Detect which cell encompasses the target text, then output its [x, y] center coordinate. 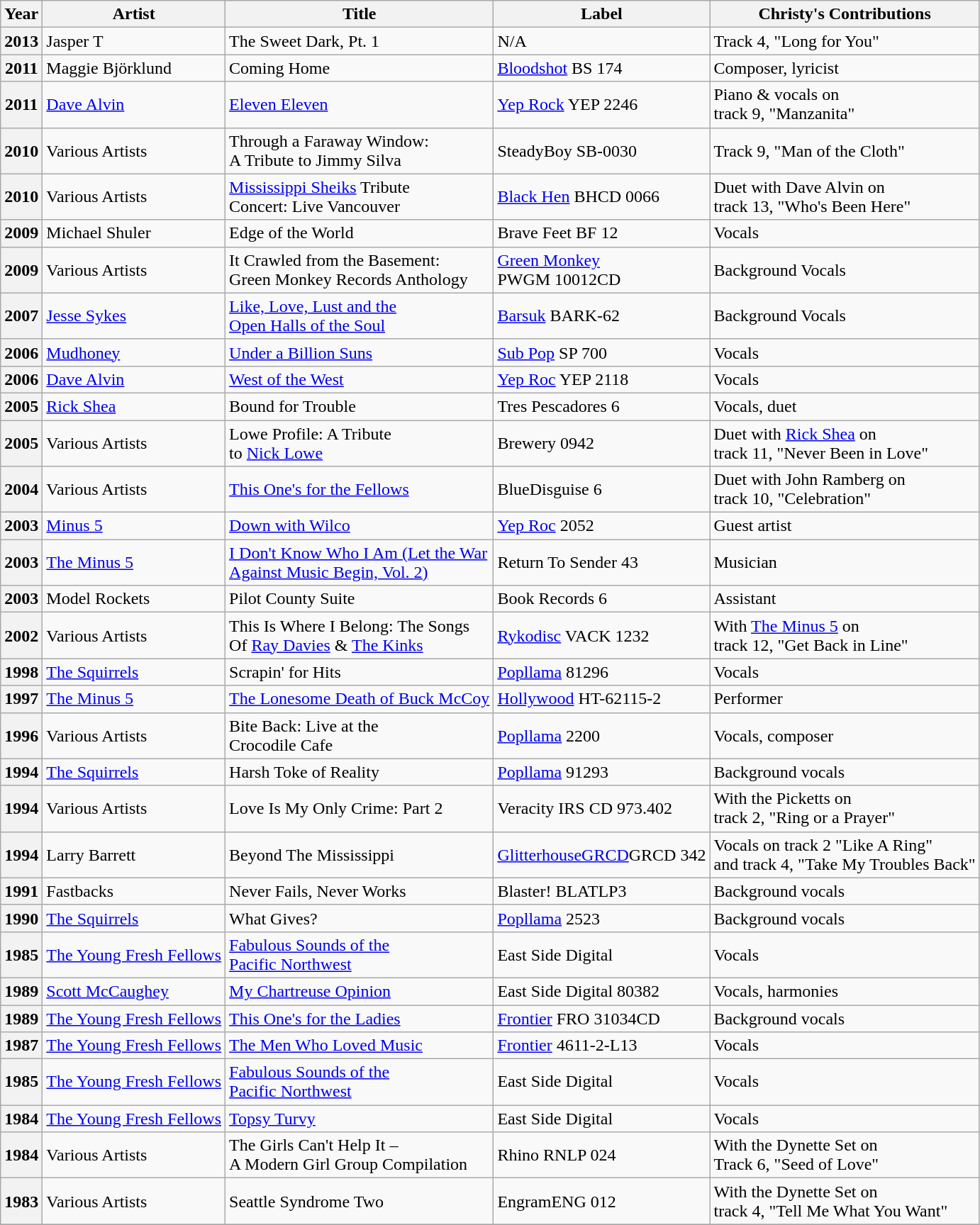
Never Fails, Never Works [360, 891]
Lowe Profile: A Tribute to Nick Lowe [360, 442]
Popllama 2523 [601, 918]
East Side Digital 80382 [601, 991]
Michael Shuler [134, 233]
Harsh Toke of Reality [360, 772]
Under a Billion Suns [360, 352]
Bite Back: Live at the Crocodile Cafe [360, 736]
SteadyBoy SB-0030 [601, 150]
West of the West [360, 379]
Rick Shea [134, 406]
Frontier FRO 31034CD [601, 1019]
With the Dynette Set on Track 6, "Seed of Love" [845, 1156]
With the Picketts on track 2, "Ring or a Prayer" [845, 808]
2002 [21, 635]
N/A [601, 41]
Yep Roc 2052 [601, 526]
Down with Wilco [360, 526]
Through a Faraway Window: A Tribute to Jimmy Silva [360, 150]
Barsuk BARK-62 [601, 316]
Assistant [845, 599]
1997 [21, 699]
Topsy Turvy [360, 1119]
Label [601, 14]
What Gives? [360, 918]
Musician [845, 563]
Rhino RNLP 024 [601, 1156]
Yep Rock YEP 2246 [601, 105]
2004 [21, 489]
EngramENG 012 [601, 1201]
Composer, lyricist [845, 68]
BlueDisguise 6 [601, 489]
Mississippi Sheiks Tribute Concert: Live Vancouver [360, 197]
With The Minus 5 on track 12, "Get Back in Line" [845, 635]
Vocals, harmonies [845, 991]
Return To Sender 43 [601, 563]
GlitterhouseGRCDGRCD 342 [601, 855]
Popllama 2200 [601, 736]
Blaster! BLATLP3 [601, 891]
This Is Where I Belong: The Songs Of Ray Davies & The Kinks [360, 635]
Christy's Contributions [845, 14]
Green Monkey PWGM 10012CD [601, 269]
My Chartreuse Opinion [360, 991]
Duet with Dave Alvin on track 13, "Who's Been Here" [845, 197]
I Don't Know Who I Am (Let the War Against Music Begin, Vol. 2) [360, 563]
1996 [21, 736]
Piano & vocals on track 9, "Manzanita" [845, 105]
Jesse Sykes [134, 316]
It Crawled from the Basement: Green Monkey Records Anthology [360, 269]
Title [360, 14]
Track 4, "Long for You" [845, 41]
Artist [134, 14]
Beyond The Mississippi [360, 855]
Seattle Syndrome Two [360, 1201]
Rykodisc VACK 1232 [601, 635]
This One's for the Fellows [360, 489]
Yep Roc YEP 2118 [601, 379]
Popllama 91293 [601, 772]
1987 [21, 1046]
Mudhoney [134, 352]
Larry Barrett [134, 855]
Pilot County Suite [360, 599]
Like, Love, Lust and the Open Halls of the Soul [360, 316]
Bloodshot BS 174 [601, 68]
Brave Feet BF 12 [601, 233]
Maggie Björklund [134, 68]
Year [21, 14]
Duet with John Ramberg on track 10, "Celebration" [845, 489]
1990 [21, 918]
Fastbacks [134, 891]
Frontier 4611-2-L13 [601, 1046]
The Sweet Dark, Pt. 1 [360, 41]
Black Hen BHCD 0066 [601, 197]
Edge of the World [360, 233]
The Girls Can't Help It – A Modern Girl Group Compilation [360, 1156]
Guest artist [845, 526]
Book Records 6 [601, 599]
2007 [21, 316]
Sub Pop SP 700 [601, 352]
Hollywood HT-62115-2 [601, 699]
Vocals on track 2 "Like A Ring" and track 4, "Take My Troubles Back" [845, 855]
Coming Home [360, 68]
Jasper T [134, 41]
1991 [21, 891]
Scott McCaughey [134, 991]
Veracity IRS CD 973.402 [601, 808]
Minus 5 [134, 526]
Eleven Eleven [360, 105]
Brewery 0942 [601, 442]
Popllama 81296 [601, 672]
Performer [845, 699]
Scrapin' for Hits [360, 672]
With the Dynette Set on track 4, "Tell Me What You Want" [845, 1201]
This One's for the Ladies [360, 1019]
Tres Pescadores 6 [601, 406]
Vocals, composer [845, 736]
1998 [21, 672]
Model Rockets [134, 599]
Vocals, duet [845, 406]
Bound for Trouble [360, 406]
Duet with Rick Shea on track 11, "Never Been in Love" [845, 442]
Love Is My Only Crime: Part 2 [360, 808]
Track 9, "Man of the Cloth" [845, 150]
2013 [21, 41]
The Lonesome Death of Buck McCoy [360, 699]
The Men Who Loved Music [360, 1046]
1983 [21, 1201]
